Locate the cell with the specified text and output its (x, y) center coordinate. 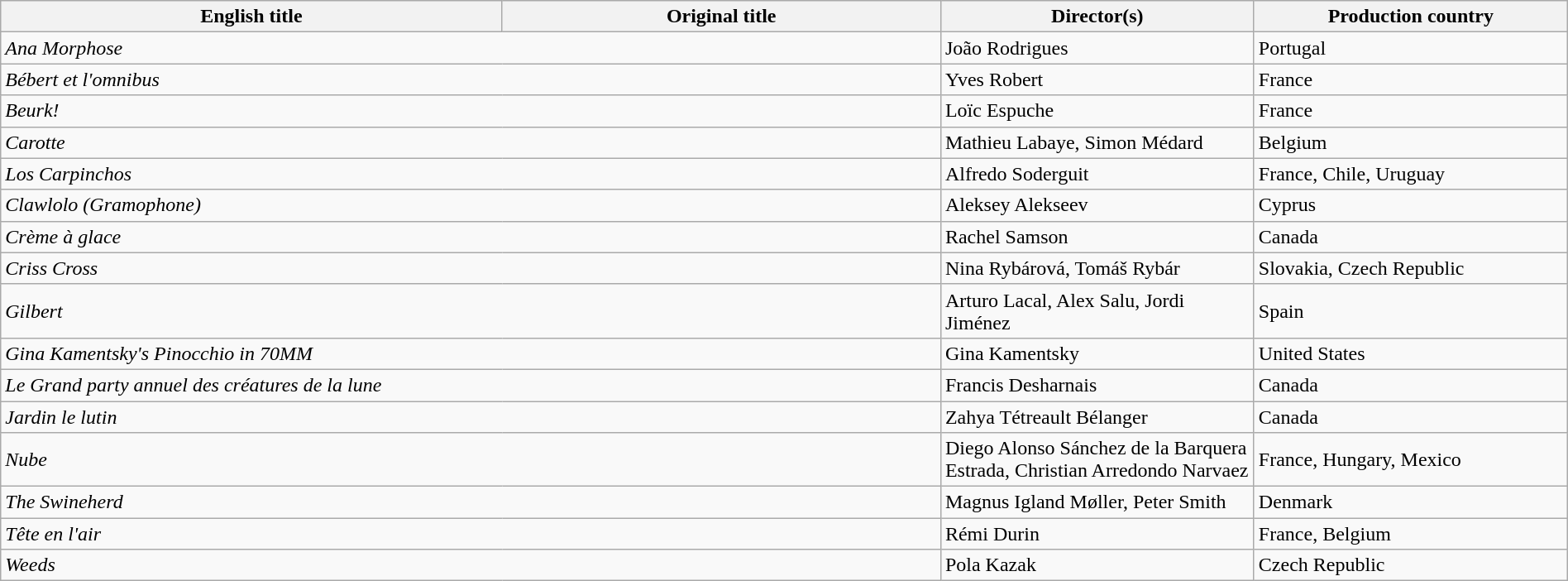
Spain (1411, 311)
Loïc Espuche (1097, 111)
Ana Morphose (471, 48)
Zahya Tétreault Bélanger (1097, 416)
Jardin le lutin (471, 416)
Belgium (1411, 142)
Clawlolo (Gramophone) (471, 205)
Production country (1411, 17)
Criss Cross (471, 268)
France, Chile, Uruguay (1411, 174)
France, Belgium (1411, 534)
Alfredo Soderguit (1097, 174)
Tête en l'air (471, 534)
Carotte (471, 142)
Aleksey Alekseev (1097, 205)
Weeds (471, 565)
Mathieu Labaye, Simon Médard (1097, 142)
Yves Robert (1097, 79)
English title (251, 17)
Slovakia, Czech Republic (1411, 268)
João Rodrigues (1097, 48)
Le Grand party annuel des créatures de la lune (471, 385)
Rémi Durin (1097, 534)
Director(s) (1097, 17)
Crème à glace (471, 237)
Cyprus (1411, 205)
Gina Kamentsky's Pinocchio in 70MM (471, 353)
Original title (721, 17)
Nina Rybárová, Tomáš Rybár (1097, 268)
The Swineherd (471, 502)
France, Hungary, Mexico (1411, 460)
Czech Republic (1411, 565)
Rachel Samson (1097, 237)
Pola Kazak (1097, 565)
Denmark (1411, 502)
Gilbert (471, 311)
Nube (471, 460)
Gina Kamentsky (1097, 353)
Portugal (1411, 48)
Beurk! (471, 111)
Diego Alonso Sánchez de la Barquera Estrada, Christian Arredondo Narvaez (1097, 460)
United States (1411, 353)
Magnus Igland Møller, Peter Smith (1097, 502)
Arturo Lacal, Alex Salu, Jordi Jiménez (1097, 311)
Los Carpinchos (471, 174)
Bébert et l'omnibus (471, 79)
Francis Desharnais (1097, 385)
